Provide the (X, Y) coordinate of the cell's center where the given text is located.  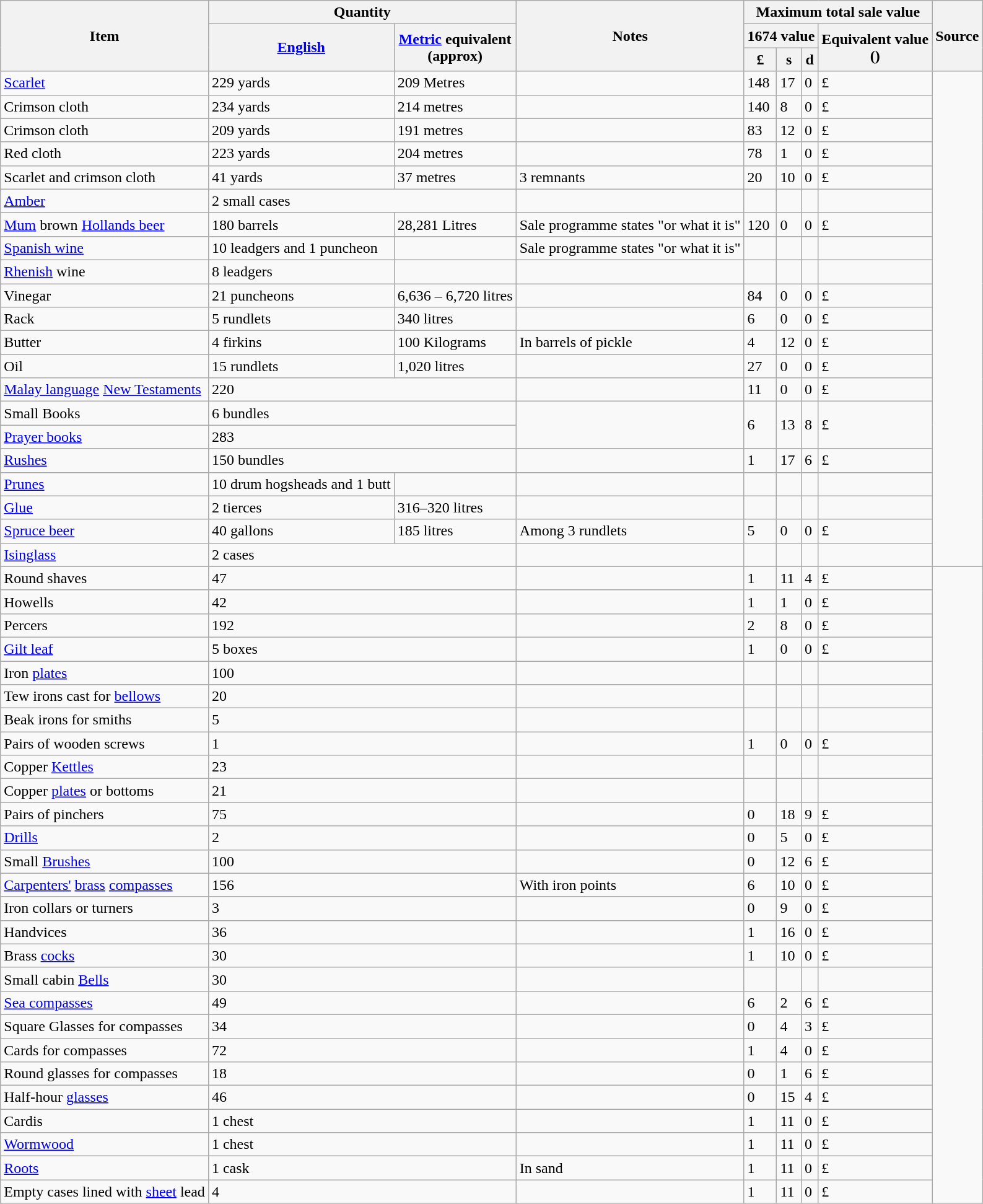
Cardis (105, 1121)
223 yards (301, 154)
Tew irons cast for bellows (105, 696)
Copper plates or bottoms (105, 791)
1674 value (781, 36)
75 (362, 814)
Butter (105, 343)
Vinegar (105, 296)
Copper Kettles (105, 767)
5 rundlets (301, 319)
140 (761, 107)
36 (362, 932)
d (809, 59)
Mum brown Hollands beer (105, 224)
120 (761, 224)
Iron plates (105, 672)
21 (362, 791)
Glue (105, 508)
s (789, 59)
1 cask (362, 1168)
6 bundles (362, 413)
Pairs of pinchers (105, 814)
2 small cases (362, 201)
283 (362, 437)
100 Kilograms (455, 343)
In sand (630, 1168)
72 (362, 1050)
Round shaves (105, 578)
Among 3 rundlets (630, 531)
Small cabin Bells (105, 979)
Gilt leaf (105, 649)
185 litres (455, 531)
Sea compasses (105, 1003)
78 (761, 154)
Notes (630, 36)
5 boxes (362, 649)
With iron points (630, 885)
In barrels of pickle (630, 343)
10 drum hogsheads and 1 butt (301, 484)
16 (789, 932)
Spanish wine (105, 248)
Item (105, 36)
2 cases (362, 555)
27 (761, 366)
Wormwood (105, 1145)
4 firkins (301, 343)
Scarlet (105, 83)
Source (958, 36)
2 tierces (301, 508)
209 yards (301, 130)
Oil (105, 366)
Howells (105, 602)
Small Brushes (105, 861)
1,020 litres (455, 366)
34 (362, 1026)
Iron collars or turners (105, 908)
Rushes (105, 460)
204 metres (455, 154)
Percers (105, 625)
Pairs of wooden screws (105, 744)
English (301, 48)
83 (761, 130)
229 yards (301, 83)
191 metres (455, 130)
13 (789, 425)
49 (362, 1003)
156 (362, 885)
Prayer books (105, 437)
234 yards (301, 107)
Empty cases lined with sheet lead (105, 1192)
23 (362, 767)
Scarlet and crimson cloth (105, 177)
Drills (105, 838)
15 rundlets (301, 366)
10 leadgers and 1 puncheon (301, 248)
84 (761, 296)
Metric equivalent(approx) (455, 48)
209 Metres (455, 83)
3 remnants (630, 177)
316–320 litres (455, 508)
192 (362, 625)
28,281 Litres (455, 224)
Roots (105, 1168)
Quantity (362, 12)
220 (362, 390)
Small Books (105, 413)
Half-hour glasses (105, 1097)
37 metres (455, 177)
Cards for compasses (105, 1050)
6,636 – 6,720 litres (455, 296)
Malay language New Testaments (105, 390)
40 gallons (301, 531)
Round glasses for compasses (105, 1074)
Square Glasses for compasses (105, 1026)
150 bundles (362, 460)
Brass cocks (105, 956)
Equivalent value() (875, 48)
Red cloth (105, 154)
180 barrels (301, 224)
Rack (105, 319)
21 puncheons (301, 296)
41 yards (301, 177)
46 (362, 1097)
Rhenish wine (105, 271)
214 metres (455, 107)
47 (362, 578)
Prunes (105, 484)
Handvices (105, 932)
Spruce beer (105, 531)
340 litres (455, 319)
Isinglass (105, 555)
8 leadgers (301, 271)
Maximum total sale value (838, 12)
Carpenters' brass compasses (105, 885)
Beak irons for smiths (105, 720)
Amber (105, 201)
148 (761, 83)
42 (362, 602)
15 (789, 1097)
